Detect which cell encompasses the target text, then output its [x, y] center coordinate. 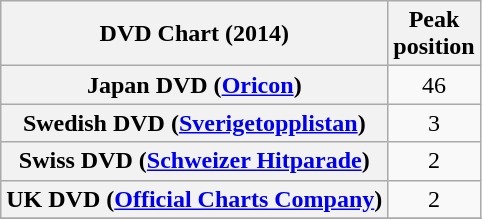
DVD Chart (2014) [194, 34]
Peakposition [434, 34]
46 [434, 85]
3 [434, 123]
Japan DVD (Oricon) [194, 85]
Swiss DVD (Schweizer Hitparade) [194, 161]
Swedish DVD (Sverigetopplistan) [194, 123]
UK DVD (Official Charts Company) [194, 199]
